For the text-containing cell, return its midpoint in (x, y) coordinate format. 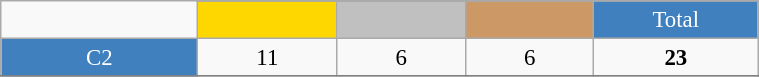
Total (676, 20)
11 (268, 58)
23 (676, 58)
C2 (100, 58)
